Pinpoint the cell where the given text exists, returning its [X, Y] midpoint coordinate. 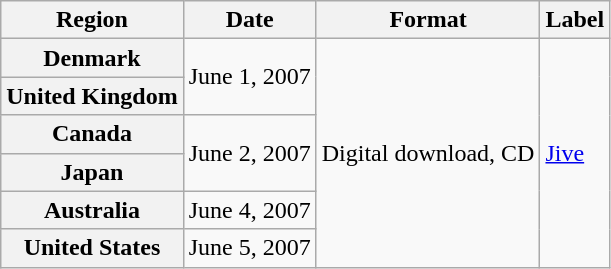
Australia [92, 210]
June 4, 2007 [250, 210]
Label [575, 20]
June 1, 2007 [250, 77]
Date [250, 20]
Region [92, 20]
Japan [92, 172]
United States [92, 248]
Digital download, CD [428, 153]
Denmark [92, 58]
Jive [575, 153]
June 5, 2007 [250, 248]
June 2, 2007 [250, 153]
Canada [92, 134]
Format [428, 20]
United Kingdom [92, 96]
